Search for the cell housing the specified text and yield its (x, y) center coordinate. 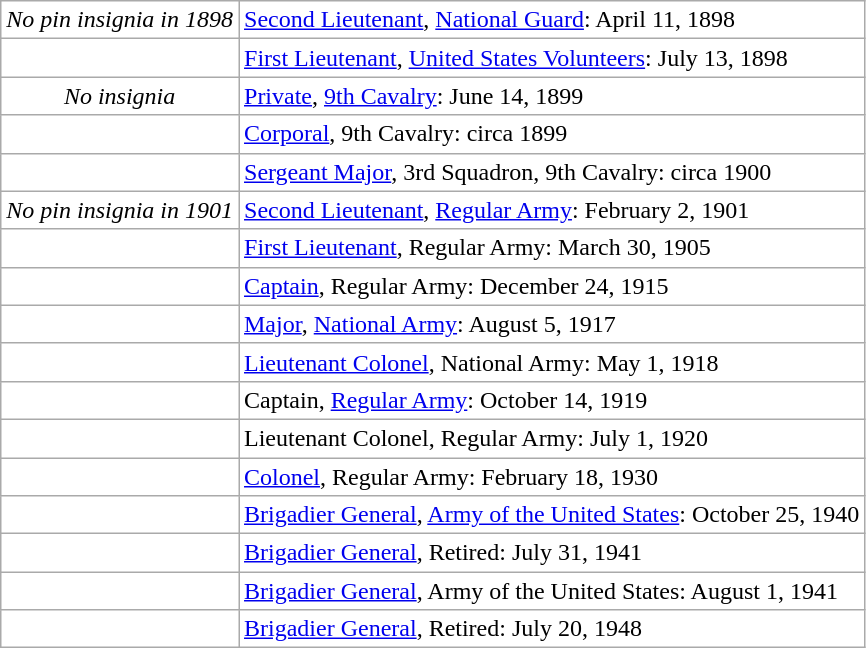
Captain, Regular Army: December 24, 1915 (551, 286)
Corporal, 9th Cavalry: circa 1899 (551, 134)
Sergeant Major, 3rd Squadron, 9th Cavalry: circa 1900 (551, 172)
Brigadier General, Retired: July 20, 1948 (551, 629)
Major, National Army: August 5, 1917 (551, 324)
No insignia (120, 96)
Lieutenant Colonel, National Army: May 1, 1918 (551, 362)
Brigadier General, Army of the United States: October 25, 1940 (551, 515)
Captain, Regular Army: October 14, 1919 (551, 400)
Second Lieutenant, National Guard: April 11, 1898 (551, 20)
First Lieutenant, Regular Army: March 30, 1905 (551, 248)
Brigadier General, Retired: July 31, 1941 (551, 553)
No pin insignia in 1901 (120, 210)
First Lieutenant, United States Volunteers: July 13, 1898 (551, 58)
Second Lieutenant, Regular Army: February 2, 1901 (551, 210)
Private, 9th Cavalry: June 14, 1899 (551, 96)
Colonel, Regular Army: February 18, 1930 (551, 477)
Brigadier General, Army of the United States: August 1, 1941 (551, 591)
No pin insignia in 1898 (120, 20)
Lieutenant Colonel, Regular Army: July 1, 1920 (551, 438)
